Determine the [x, y] coordinate at the center of the cell enclosing the given text.  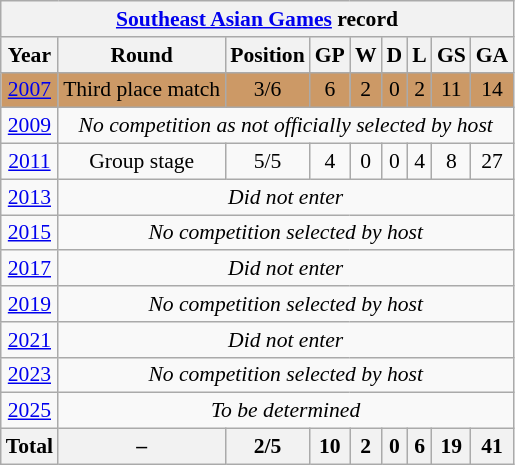
8 [452, 162]
2019 [30, 304]
41 [492, 447]
No competition as not officially selected by host [286, 126]
3/6 [267, 90]
2017 [30, 269]
2011 [30, 162]
19 [452, 447]
14 [492, 90]
Position [267, 55]
Total [30, 447]
11 [452, 90]
10 [330, 447]
27 [492, 162]
2007 [30, 90]
2015 [30, 233]
2/5 [267, 447]
2021 [30, 340]
Southeast Asian Games record [258, 19]
GA [492, 55]
– [142, 447]
Third place match [142, 90]
Round [142, 55]
D [395, 55]
2023 [30, 375]
5/5 [267, 162]
GS [452, 55]
To be determined [286, 411]
Year [30, 55]
2009 [30, 126]
GP [330, 55]
W [366, 55]
2025 [30, 411]
2013 [30, 197]
L [420, 55]
Group stage [142, 162]
